Capture the cell that displays the provided text and extract its (x, y) central coordinate. 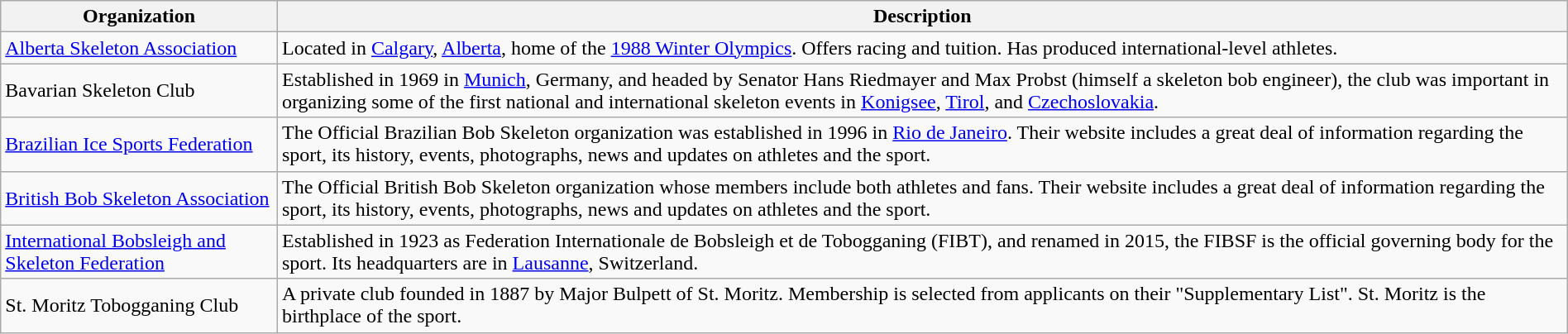
British Bob Skeleton Association (139, 198)
Description (922, 17)
St. Moritz Tobogganing Club (139, 306)
Located in Calgary, Alberta, home of the 1988 Winter Olympics. Offers racing and tuition. Has produced international-level athletes. (922, 48)
Brazilian Ice Sports Federation (139, 144)
International Bobsleigh and Skeleton Federation (139, 251)
Bavarian Skeleton Club (139, 91)
Organization (139, 17)
Alberta Skeleton Association (139, 48)
